From the cell containing the given text, extract its center point as [X, Y] coordinate. 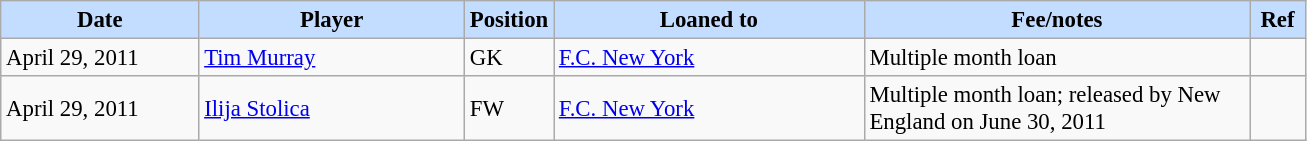
Ilija Stolica [332, 108]
Fee/notes [1057, 20]
Position [508, 20]
Multiple month loan; released by New England on June 30, 2011 [1057, 108]
Ref [1278, 20]
FW [508, 108]
Tim Murray [332, 58]
Date [100, 20]
Multiple month loan [1057, 58]
GK [508, 58]
Player [332, 20]
Loaned to [710, 20]
